Return the (x, y) coordinate for the center point of the cell that contains the specified text.  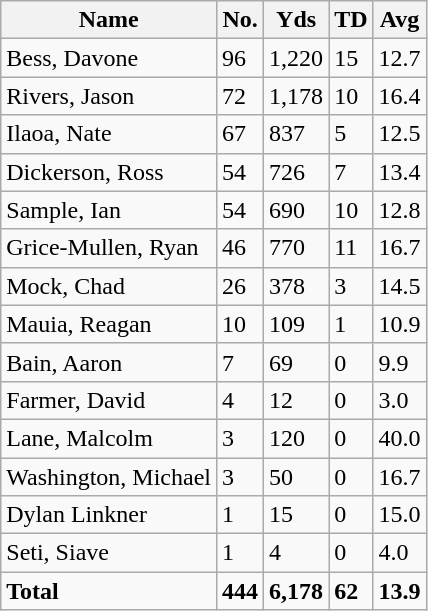
Sample, Ian (109, 210)
837 (296, 134)
Washington, Michael (109, 477)
72 (240, 96)
Mauia, Reagan (109, 324)
10.9 (400, 324)
Mock, Chad (109, 286)
14.5 (400, 286)
Rivers, Jason (109, 96)
Farmer, David (109, 400)
16.4 (400, 96)
Bain, Aaron (109, 362)
96 (240, 58)
13.4 (400, 172)
12 (296, 400)
6,178 (296, 591)
13.9 (400, 591)
11 (351, 248)
690 (296, 210)
Dylan Linkner (109, 515)
15.0 (400, 515)
1,178 (296, 96)
Name (109, 20)
770 (296, 248)
67 (240, 134)
444 (240, 591)
46 (240, 248)
120 (296, 438)
12.8 (400, 210)
62 (351, 591)
26 (240, 286)
69 (296, 362)
50 (296, 477)
Bess, Davone (109, 58)
Total (109, 591)
Lane, Malcolm (109, 438)
4.0 (400, 553)
Grice-Mullen, Ryan (109, 248)
Ilaoa, Nate (109, 134)
12.7 (400, 58)
Seti, Siave (109, 553)
No. (240, 20)
109 (296, 324)
9.9 (400, 362)
5 (351, 134)
Yds (296, 20)
378 (296, 286)
726 (296, 172)
Avg (400, 20)
TD (351, 20)
Dickerson, Ross (109, 172)
3.0 (400, 400)
12.5 (400, 134)
1,220 (296, 58)
40.0 (400, 438)
